Determine the [X, Y] coordinate at the center of the cell enclosing the given text.  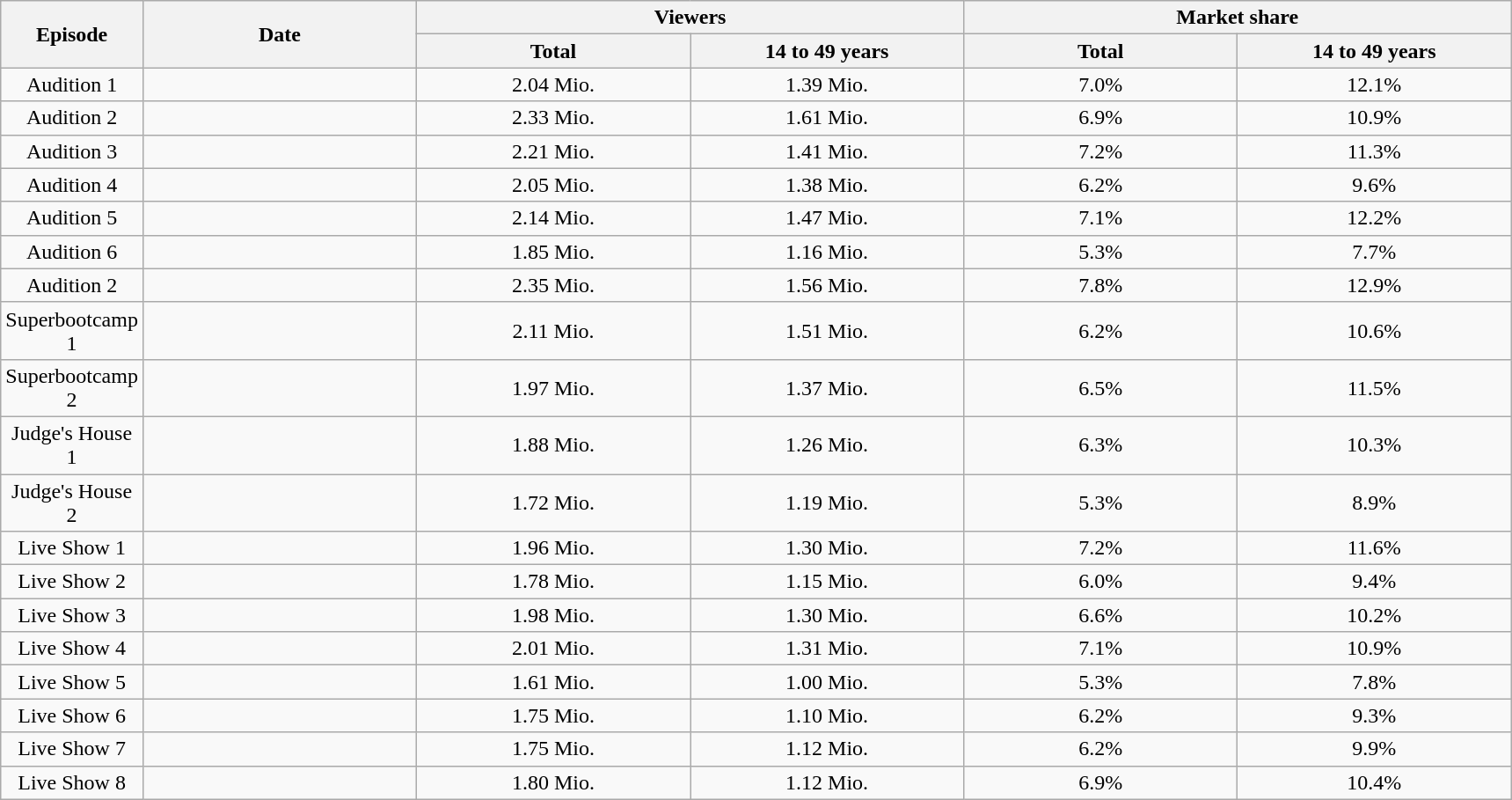
1.26 Mio. [827, 445]
Superbootcamp 1 [72, 331]
2.33 Mio. [554, 118]
Audition 5 [72, 218]
1.00 Mio. [827, 682]
1.19 Mio. [827, 502]
8.9% [1374, 502]
1.56 Mio. [827, 285]
11.6% [1374, 548]
1.98 Mio. [554, 615]
Live Show 7 [72, 749]
1.51 Mio. [827, 331]
Episode [72, 34]
1.72 Mio. [554, 502]
Live Show 8 [72, 782]
Viewers [690, 18]
Judge's House 2 [72, 502]
9.9% [1374, 749]
11.3% [1374, 151]
6.0% [1101, 582]
2.21 Mio. [554, 151]
2.05 Mio. [554, 185]
6.3% [1101, 445]
1.38 Mio. [827, 185]
1.97 Mio. [554, 387]
2.01 Mio. [554, 649]
12.1% [1374, 84]
10.2% [1374, 615]
Judge's House 1 [72, 445]
1.85 Mio. [554, 252]
Live Show 6 [72, 716]
11.5% [1374, 387]
1.10 Mio. [827, 716]
12.9% [1374, 285]
Audition 4 [72, 185]
7.7% [1374, 252]
9.3% [1374, 716]
Audition 1 [72, 84]
2.04 Mio. [554, 84]
9.4% [1374, 582]
10.3% [1374, 445]
Live Show 3 [72, 615]
2.35 Mio. [554, 285]
12.2% [1374, 218]
1.41 Mio. [827, 151]
Market share [1238, 18]
Live Show 2 [72, 582]
1.78 Mio. [554, 582]
Live Show 1 [72, 548]
1.37 Mio. [827, 387]
2.14 Mio. [554, 218]
1.39 Mio. [827, 84]
Live Show 5 [72, 682]
6.6% [1101, 615]
1.31 Mio. [827, 649]
1.15 Mio. [827, 582]
7.0% [1101, 84]
6.5% [1101, 387]
1.16 Mio. [827, 252]
Audition 6 [72, 252]
Date [280, 34]
10.4% [1374, 782]
1.47 Mio. [827, 218]
Live Show 4 [72, 649]
9.6% [1374, 185]
1.80 Mio. [554, 782]
1.96 Mio. [554, 548]
10.6% [1374, 331]
Superbootcamp 2 [72, 387]
2.11 Mio. [554, 331]
1.88 Mio. [554, 445]
Audition 3 [72, 151]
